Pinpoint the cell where the given text exists, returning its [x, y] midpoint coordinate. 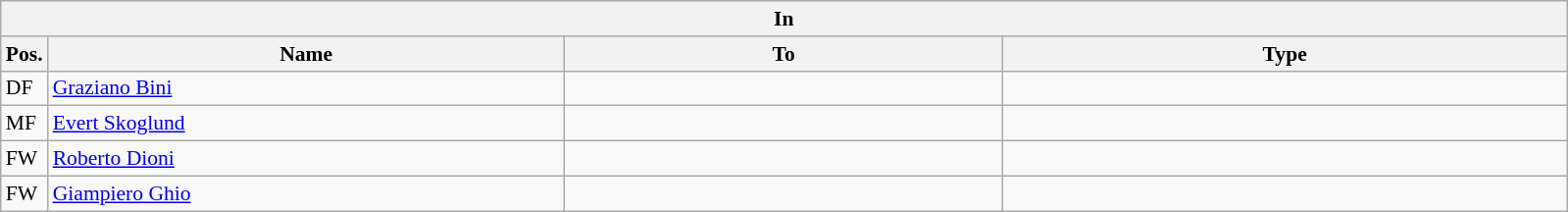
Roberto Dioni [306, 159]
Graziano Bini [306, 88]
DF [25, 88]
Type [1285, 54]
To [784, 54]
In [784, 19]
Giampiero Ghio [306, 193]
Pos. [25, 54]
Evert Skoglund [306, 124]
Name [306, 54]
MF [25, 124]
